Find where the given text appears and provide that cell's center as [X, Y] coordinate. 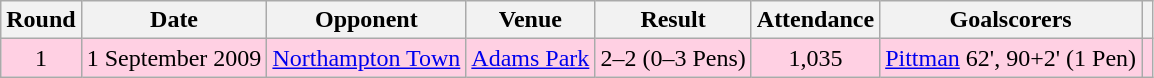
Opponent [366, 20]
Northampton Town [366, 58]
Adams Park [530, 58]
Round [41, 20]
Venue [530, 20]
2–2 (0–3 Pens) [673, 58]
1 September 2009 [174, 58]
1 [41, 58]
1,035 [815, 58]
Date [174, 20]
Goalscorers [1011, 20]
Pittman 62', 90+2' (1 Pen) [1011, 58]
Result [673, 20]
Attendance [815, 20]
